Find where the given text appears and provide that cell's center as (x, y) coordinate. 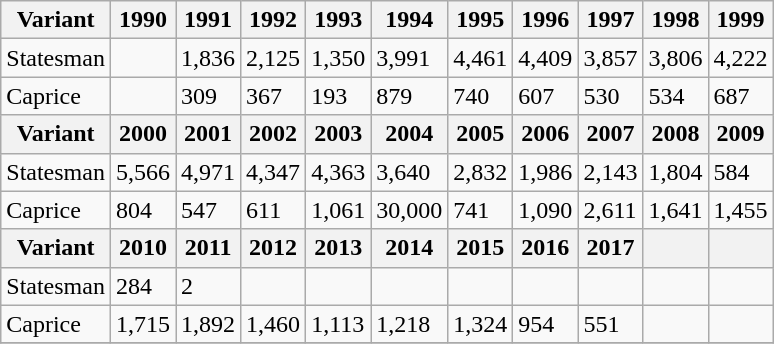
534 (676, 96)
1,836 (208, 58)
4,222 (740, 58)
4,363 (338, 172)
2003 (338, 134)
2,832 (480, 172)
1,090 (546, 210)
1,455 (740, 210)
30,000 (410, 210)
2007 (610, 134)
1,460 (274, 324)
2 (208, 286)
4,971 (208, 172)
1996 (546, 20)
1993 (338, 20)
2010 (142, 248)
2002 (274, 134)
879 (410, 96)
1,324 (480, 324)
547 (208, 210)
1,061 (338, 210)
1,113 (338, 324)
367 (274, 96)
741 (480, 210)
2013 (338, 248)
2005 (480, 134)
2011 (208, 248)
2,125 (274, 58)
5,566 (142, 172)
611 (274, 210)
1,715 (142, 324)
1998 (676, 20)
804 (142, 210)
2014 (410, 248)
1,218 (410, 324)
1991 (208, 20)
1,804 (676, 172)
2009 (740, 134)
1,641 (676, 210)
607 (546, 96)
1,892 (208, 324)
3,991 (410, 58)
2012 (274, 248)
2004 (410, 134)
2001 (208, 134)
2016 (546, 248)
2015 (480, 248)
193 (338, 96)
2017 (610, 248)
4,347 (274, 172)
3,640 (410, 172)
4,461 (480, 58)
584 (740, 172)
2,611 (610, 210)
4,409 (546, 58)
2000 (142, 134)
3,806 (676, 58)
1994 (410, 20)
3,857 (610, 58)
2008 (676, 134)
530 (610, 96)
740 (480, 96)
2,143 (610, 172)
1999 (740, 20)
309 (208, 96)
687 (740, 96)
1,350 (338, 58)
1997 (610, 20)
954 (546, 324)
284 (142, 286)
551 (610, 324)
2006 (546, 134)
1,986 (546, 172)
1995 (480, 20)
1990 (142, 20)
1992 (274, 20)
